Output the [X, Y] coordinate of the center of the cell containing the given text.  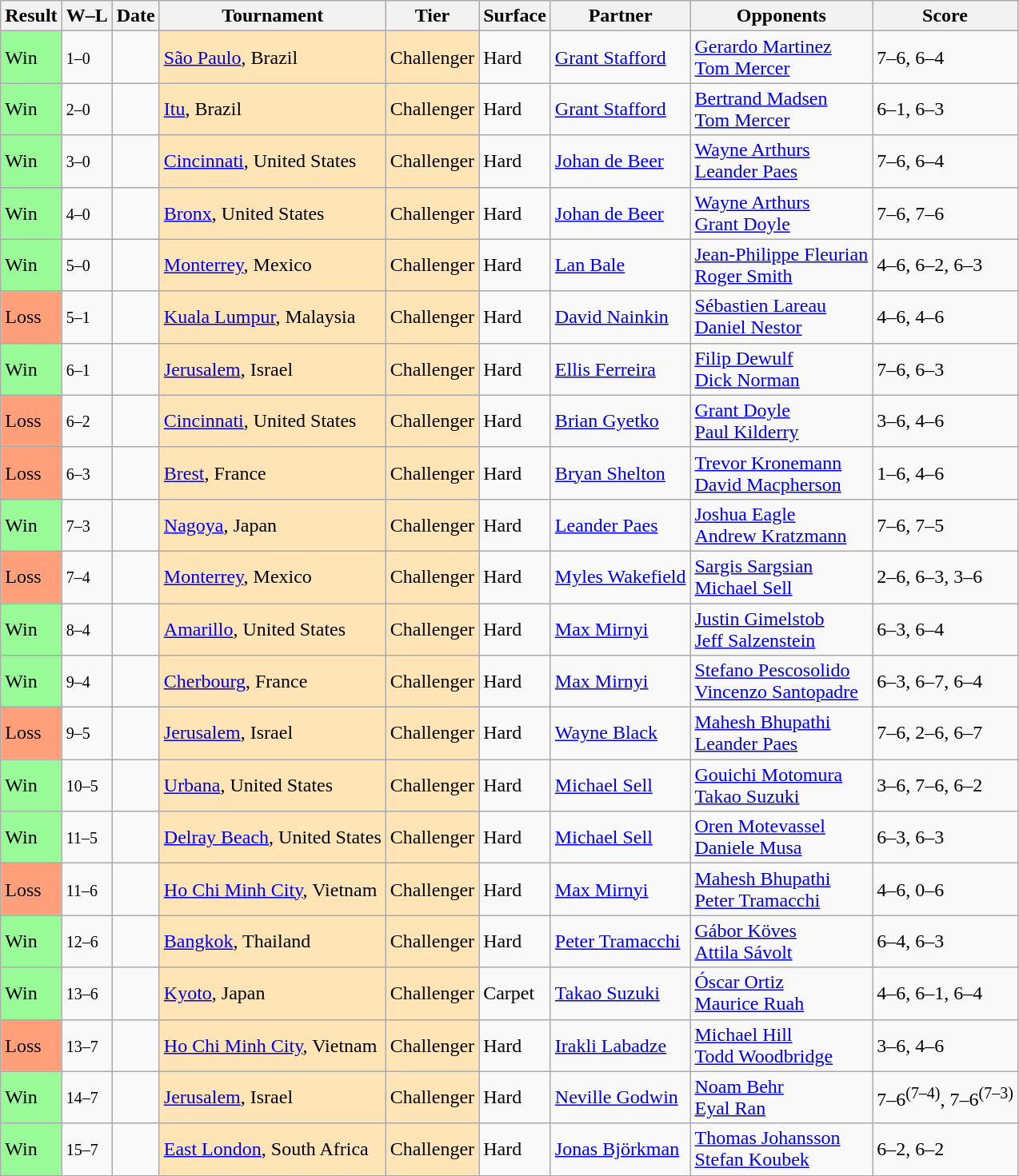
Wayne Black [621, 734]
Jean-Philippe Fleurian Roger Smith [781, 265]
Brest, France [272, 473]
Wayne Arthurs Leander Paes [781, 161]
7–6, 7–5 [945, 524]
Thomas Johansson Stefan Koubek [781, 1150]
Tier [432, 16]
7–4 [86, 577]
Opponents [781, 16]
9–5 [86, 734]
Stefano Pescosolido Vincenzo Santopadre [781, 681]
Wayne Arthurs Grant Doyle [781, 213]
Myles Wakefield [621, 577]
11–6 [86, 889]
Óscar Ortiz Maurice Ruah [781, 993]
W–L [86, 16]
Kyoto, Japan [272, 993]
Peter Tramacchi [621, 942]
Sébastien Lareau Daniel Nestor [781, 317]
Leander Paes [621, 524]
14–7 [86, 1097]
Justin Gimelstob Jeff Salzenstein [781, 628]
6–3, 6–4 [945, 628]
10–5 [86, 785]
Bronx, United States [272, 213]
Amarillo, United States [272, 628]
3–0 [86, 161]
7–6, 6–3 [945, 369]
Date [136, 16]
Brian Gyetko [621, 421]
6–3 [86, 473]
Neville Godwin [621, 1097]
Gerardo Martinez Tom Mercer [781, 58]
Mahesh Bhupathi Leander Paes [781, 734]
Urbana, United States [272, 785]
5–1 [86, 317]
Nagoya, Japan [272, 524]
Bangkok, Thailand [272, 942]
11–5 [86, 838]
Oren Motevassel Daniele Musa [781, 838]
4–0 [86, 213]
Trevor Kronemann David Macpherson [781, 473]
9–4 [86, 681]
Bertrand Madsen Tom Mercer [781, 109]
6–3, 6–7, 6–4 [945, 681]
Surface [515, 16]
13–6 [86, 993]
Takao Suzuki [621, 993]
Mahesh Bhupathi Peter Tramacchi [781, 889]
7–6, 2–6, 6–7 [945, 734]
Ellis Ferreira [621, 369]
East London, South Africa [272, 1150]
6–1 [86, 369]
Delray Beach, United States [272, 838]
Kuala Lumpur, Malaysia [272, 317]
6–4, 6–3 [945, 942]
6–1, 6–3 [945, 109]
5–0 [86, 265]
3–6, 7–6, 6–2 [945, 785]
Jonas Björkman [621, 1150]
4–6, 6–2, 6–3 [945, 265]
Joshua Eagle Andrew Kratzmann [781, 524]
7–6, 7–6 [945, 213]
Tournament [272, 16]
Bryan Shelton [621, 473]
Itu, Brazil [272, 109]
Grant Doyle Paul Kilderry [781, 421]
Irakli Labadze [621, 1046]
6–2, 6–2 [945, 1150]
Carpet [515, 993]
Sargis Sargsian Michael Sell [781, 577]
Result [31, 16]
Filip Dewulf Dick Norman [781, 369]
Cherbourg, France [272, 681]
2–6, 6–3, 3–6 [945, 577]
6–2 [86, 421]
6–3, 6–3 [945, 838]
2–0 [86, 109]
Gábor Köves Attila Sávolt [781, 942]
São Paulo, Brazil [272, 58]
1–0 [86, 58]
15–7 [86, 1150]
Noam Behr Eyal Ran [781, 1097]
Score [945, 16]
4–6, 6–1, 6–4 [945, 993]
Michael Hill Todd Woodbridge [781, 1046]
David Nainkin [621, 317]
7–3 [86, 524]
Partner [621, 16]
Lan Bale [621, 265]
7–6(7–4), 7–6(7–3) [945, 1097]
4–6, 4–6 [945, 317]
12–6 [86, 942]
Gouichi Motomura Takao Suzuki [781, 785]
13–7 [86, 1046]
4–6, 0–6 [945, 889]
1–6, 4–6 [945, 473]
8–4 [86, 628]
